Return the (X, Y) coordinate for the center point of the cell that contains the specified text.  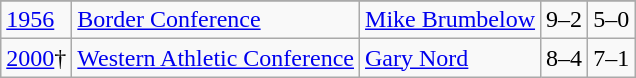
8–4 (564, 58)
7–1 (612, 58)
5–0 (612, 20)
Border Conference (216, 20)
Western Athletic Conference (216, 58)
Gary Nord (450, 58)
9–2 (564, 20)
2000† (36, 58)
Mike Brumbelow (450, 20)
1956 (36, 20)
